Extract the (x, y) coordinate from the center of the cell holding the provided text.  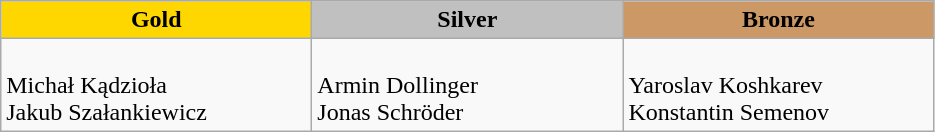
Armin DollingerJonas Schröder (468, 85)
Silver (468, 20)
Bronze (778, 20)
Michał KądziołaJakub Szałankiewicz (156, 85)
Gold (156, 20)
Yaroslav KoshkarevKonstantin Semenov (778, 85)
